Search for the cell housing the specified text and yield its [X, Y] center coordinate. 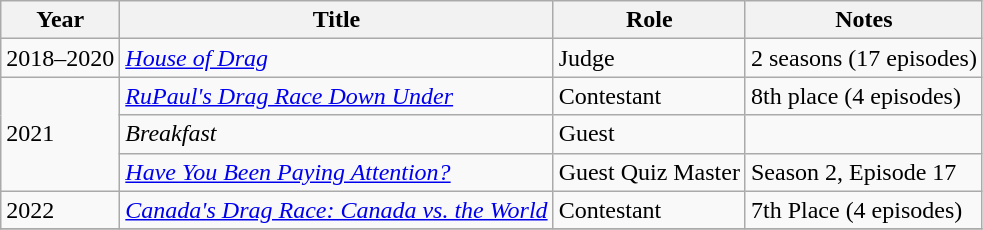
7th Place (4 episodes) [864, 210]
RuPaul's Drag Race Down Under [336, 96]
8th place (4 episodes) [864, 96]
Year [60, 20]
Judge [649, 58]
Season 2, Episode 17 [864, 172]
Breakfast [336, 134]
House of Drag [336, 58]
Have You Been Paying Attention? [336, 172]
2022 [60, 210]
Guest Quiz Master [649, 172]
2018–2020 [60, 58]
Canada's Drag Race: Canada vs. the World [336, 210]
2 seasons (17 episodes) [864, 58]
Role [649, 20]
Title [336, 20]
2021 [60, 134]
Notes [864, 20]
Guest [649, 134]
